Provide the (X, Y) coordinate of the cell's center where the given text is located.  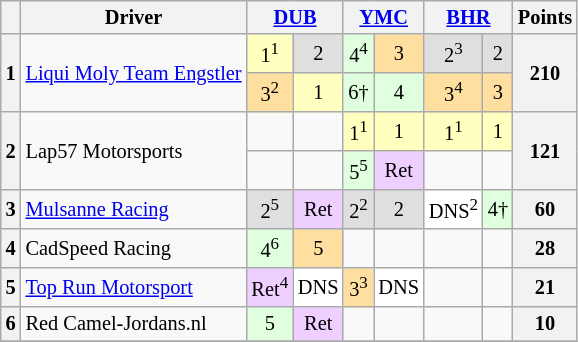
Top Run Motorsport (134, 288)
60 (545, 210)
25 (269, 210)
21 (545, 288)
33 (358, 288)
121 (545, 151)
6 (11, 324)
CadSpeed Racing (134, 248)
10 (545, 324)
210 (545, 73)
4† (498, 210)
32 (269, 92)
DNS2 (454, 210)
34 (454, 92)
6† (358, 92)
Liqui Moly Team Engstler (134, 73)
23 (454, 54)
55 (358, 170)
Red Camel-Jordans.nl (134, 324)
Mulsanne Racing (134, 210)
22 (358, 210)
46 (269, 248)
DUB (294, 17)
Driver (134, 17)
BHR (468, 17)
Lap57 Motorsports (134, 151)
28 (545, 248)
44 (358, 54)
Ret4 (269, 288)
YMC (384, 17)
Points (545, 17)
